Provide the (x, y) coordinate of the cell's center where the given text is located.  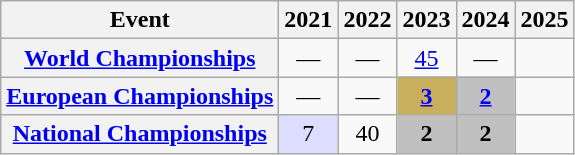
45 (426, 58)
2021 (308, 20)
2024 (486, 20)
2023 (426, 20)
7 (308, 134)
40 (368, 134)
Event (140, 20)
3 (426, 96)
European Championships (140, 96)
World Championships (140, 58)
2022 (368, 20)
2025 (544, 20)
National Championships (140, 134)
